Return [x, y] of the center of cell containing provided text 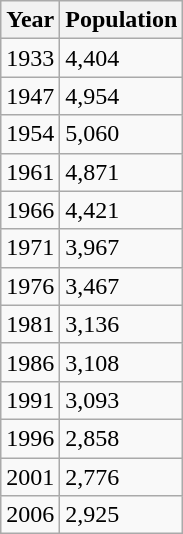
2006 [30, 515]
1996 [30, 438]
4,954 [122, 96]
2,925 [122, 515]
4,421 [122, 210]
3,108 [122, 362]
5,060 [122, 134]
1991 [30, 400]
4,404 [122, 58]
1986 [30, 362]
3,967 [122, 248]
1971 [30, 248]
2001 [30, 477]
2,858 [122, 438]
1947 [30, 96]
Year [30, 20]
1976 [30, 286]
1954 [30, 134]
1966 [30, 210]
3,093 [122, 400]
1981 [30, 324]
2,776 [122, 477]
1933 [30, 58]
3,136 [122, 324]
3,467 [122, 286]
Population [122, 20]
1961 [30, 172]
4,871 [122, 172]
